Determine the (x, y) coordinate at the center of the cell enclosing the given text.  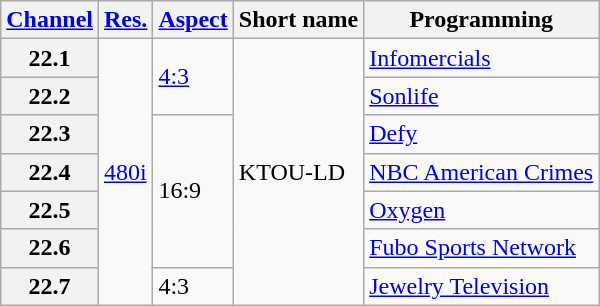
KTOU-LD (298, 172)
NBC American Crimes (482, 172)
Oxygen (482, 210)
16:9 (193, 191)
Res. (126, 20)
Jewelry Television (482, 286)
22.7 (50, 286)
Defy (482, 134)
Short name (298, 20)
Aspect (193, 20)
22.4 (50, 172)
Sonlife (482, 96)
480i (126, 172)
22.3 (50, 134)
Channel (50, 20)
Infomercials (482, 58)
22.1 (50, 58)
Programming (482, 20)
22.6 (50, 248)
22.2 (50, 96)
22.5 (50, 210)
Fubo Sports Network (482, 248)
